Return (x, y) of the center of cell containing provided text 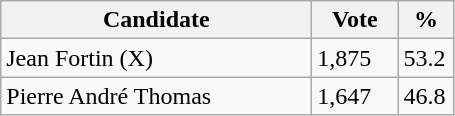
1,875 (355, 58)
Candidate (156, 20)
53.2 (426, 58)
Vote (355, 20)
1,647 (355, 96)
Jean Fortin (X) (156, 58)
% (426, 20)
46.8 (426, 96)
Pierre André Thomas (156, 96)
